Determine the (X, Y) coordinate at the center of the cell enclosing the given text.  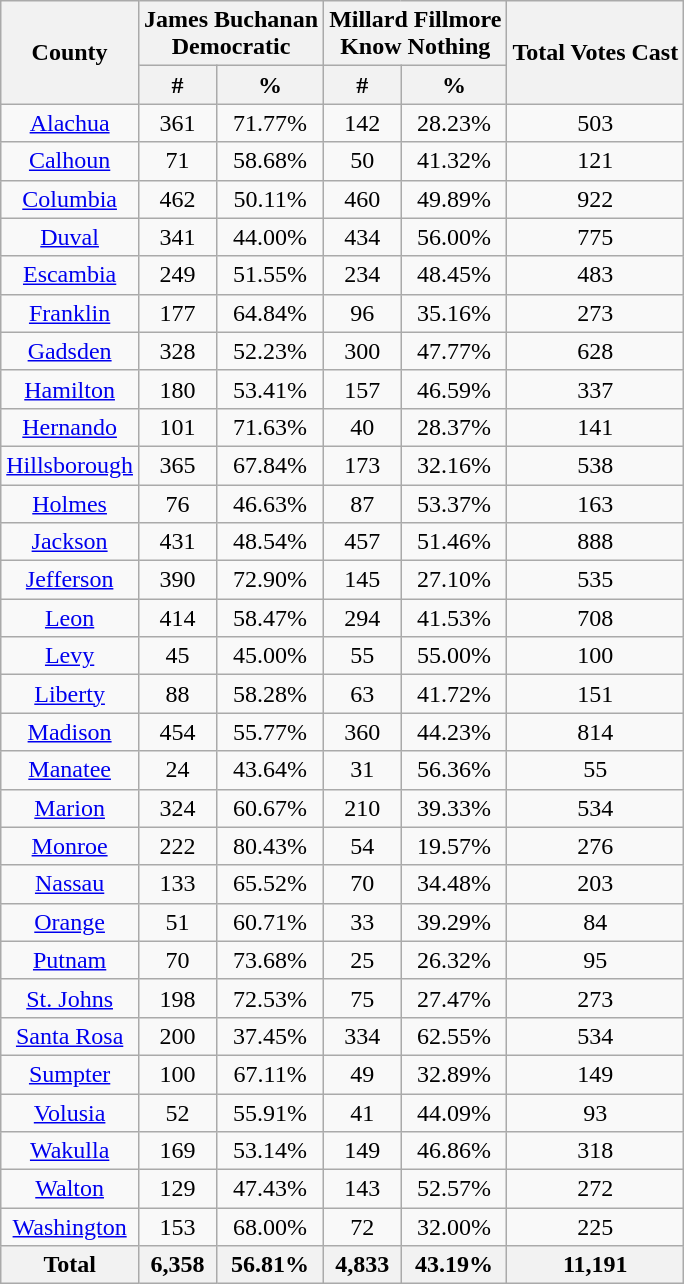
Jefferson (70, 580)
Escambia (70, 275)
Wakulla (70, 1151)
32.16% (454, 465)
75 (362, 998)
52 (177, 1113)
62.55% (454, 1036)
Sumpter (70, 1074)
Jackson (70, 542)
96 (362, 313)
Marion (70, 808)
24 (177, 770)
153 (177, 1227)
Manatee (70, 770)
45.00% (270, 656)
58.47% (270, 618)
628 (596, 351)
Total Votes Cast (596, 52)
Nassau (70, 884)
483 (596, 275)
200 (177, 1036)
203 (596, 884)
457 (362, 542)
87 (362, 503)
414 (177, 618)
129 (177, 1189)
56.81% (270, 1265)
67.11% (270, 1074)
434 (362, 237)
51 (177, 922)
43.64% (270, 770)
173 (362, 465)
46.86% (454, 1151)
503 (596, 123)
Washington (70, 1227)
318 (596, 1151)
50 (362, 161)
11,191 (596, 1265)
56.00% (454, 237)
814 (596, 732)
462 (177, 199)
234 (362, 275)
27.47% (454, 998)
73.68% (270, 960)
32.00% (454, 1227)
41.32% (454, 161)
328 (177, 351)
88 (177, 694)
276 (596, 846)
58.68% (270, 161)
Gadsden (70, 351)
19.57% (454, 846)
33 (362, 922)
80.43% (270, 846)
55.77% (270, 732)
72.90% (270, 580)
71.77% (270, 123)
334 (362, 1036)
51.55% (270, 275)
65.52% (270, 884)
Alachua (70, 123)
Volusia (70, 1113)
47.43% (270, 1189)
249 (177, 275)
32.89% (454, 1074)
27.10% (454, 580)
142 (362, 123)
44.23% (454, 732)
28.23% (454, 123)
76 (177, 503)
157 (362, 389)
Columbia (70, 199)
60.67% (270, 808)
Putnam (70, 960)
Calhoun (70, 161)
888 (596, 542)
300 (362, 351)
72 (362, 1227)
198 (177, 998)
101 (177, 427)
County (70, 52)
84 (596, 922)
Hillsborough (70, 465)
Hamilton (70, 389)
Franklin (70, 313)
454 (177, 732)
133 (177, 884)
Duval (70, 237)
294 (362, 618)
460 (362, 199)
44.09% (454, 1113)
121 (596, 161)
49.89% (454, 199)
52.57% (454, 1189)
95 (596, 960)
37.45% (270, 1036)
Liberty (70, 694)
54 (362, 846)
Madison (70, 732)
49 (362, 1074)
44.00% (270, 237)
51.46% (454, 542)
535 (596, 580)
225 (596, 1227)
53.14% (270, 1151)
68.00% (270, 1227)
53.41% (270, 389)
52.23% (270, 351)
71 (177, 161)
58.28% (270, 694)
141 (596, 427)
Total (70, 1265)
390 (177, 580)
4,833 (362, 1265)
41.53% (454, 618)
48.54% (270, 542)
93 (596, 1113)
180 (177, 389)
53.37% (454, 503)
151 (596, 694)
538 (596, 465)
Monroe (70, 846)
708 (596, 618)
63 (362, 694)
Leon (70, 618)
55.91% (270, 1113)
775 (596, 237)
Hernando (70, 427)
Millard FillmoreKnow Nothing (416, 34)
6,358 (177, 1265)
James BuchananDemocratic (230, 34)
922 (596, 199)
272 (596, 1189)
56.36% (454, 770)
64.84% (270, 313)
46.63% (270, 503)
360 (362, 732)
431 (177, 542)
50.11% (270, 199)
39.33% (454, 808)
41 (362, 1113)
177 (177, 313)
145 (362, 580)
163 (596, 503)
34.48% (454, 884)
31 (362, 770)
28.37% (454, 427)
Holmes (70, 503)
143 (362, 1189)
365 (177, 465)
41.72% (454, 694)
72.53% (270, 998)
361 (177, 123)
47.77% (454, 351)
Orange (70, 922)
43.19% (454, 1265)
26.32% (454, 960)
45 (177, 656)
40 (362, 427)
35.16% (454, 313)
55.00% (454, 656)
169 (177, 1151)
60.71% (270, 922)
46.59% (454, 389)
67.84% (270, 465)
Walton (70, 1189)
48.45% (454, 275)
337 (596, 389)
25 (362, 960)
210 (362, 808)
Levy (70, 656)
222 (177, 846)
324 (177, 808)
39.29% (454, 922)
341 (177, 237)
Santa Rosa (70, 1036)
St. Johns (70, 998)
71.63% (270, 427)
